Return (x, y) of the center of cell containing provided text 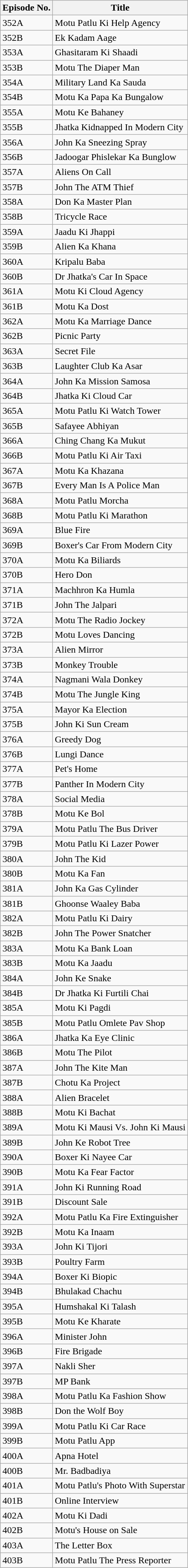
372B (27, 635)
Motu Ki Bachat (121, 1112)
388A (27, 1097)
Mr. Badbadiya (121, 1471)
Motu Ke Bol (121, 814)
403A (27, 1545)
Motu Loves Dancing (121, 635)
361B (27, 306)
Motu Patlu Ka Fashion Show (121, 1396)
393A (27, 1247)
375A (27, 709)
366B (27, 456)
John Ka Sneezing Spray (121, 142)
401B (27, 1501)
Social Media (121, 799)
John Ka Mission Samosa (121, 381)
354A (27, 82)
389B (27, 1142)
396B (27, 1351)
Motu's House on Sale (121, 1530)
Motu The Jungle King (121, 695)
John The Jalpari (121, 605)
Boxer Ki Biopic (121, 1277)
378B (27, 814)
398A (27, 1396)
Ek Kadam Aage (121, 38)
Humshakal Ki Talash (121, 1306)
Mayor Ka Election (121, 709)
365B (27, 426)
Kripalu Baba (121, 262)
Motu The Radio Jockey (121, 620)
377B (27, 784)
356A (27, 142)
366A (27, 441)
403B (27, 1560)
383B (27, 963)
400B (27, 1471)
Dr Jhatka Ki Furtili Chai (121, 993)
Greedy Dog (121, 739)
Jhatka Ki Cloud Car (121, 396)
361A (27, 291)
391B (27, 1202)
Motu Patlu The Press Reporter (121, 1560)
Boxer's Car From Modern City (121, 545)
353B (27, 67)
Discount Sale (121, 1202)
Jadoogar Phislekar Ka Bunglow (121, 157)
Motu Patlu Ki Watch Tower (121, 411)
380A (27, 859)
Dr Jhatka's Car In Space (121, 276)
376A (27, 739)
Motu Patlu Omlete Pav Shop (121, 1023)
Pet's Home (121, 769)
380B (27, 873)
Motu Ki Cloud Agency (121, 291)
390B (27, 1172)
390A (27, 1157)
383A (27, 948)
400A (27, 1456)
358B (27, 217)
363A (27, 351)
389A (27, 1127)
Apna Hotel (121, 1456)
Motu Patlu The Bus Driver (121, 829)
Ghasitaram Ki Shaadi (121, 53)
384A (27, 978)
Motu Patlu Ki Dairy (121, 919)
Online Interview (121, 1501)
393B (27, 1262)
362B (27, 336)
Motu Ka Dost (121, 306)
Motu Ka Biliards (121, 560)
Motu The Pilot (121, 1053)
John Ke Snake (121, 978)
John The ATM Thief (121, 187)
381A (27, 888)
Motu Ka Khazana (121, 471)
369B (27, 545)
373A (27, 649)
Don the Wolf Boy (121, 1411)
Jhatka Kidnapped In Modern City (121, 127)
394B (27, 1292)
Poultry Farm (121, 1262)
356B (27, 157)
386A (27, 1038)
396A (27, 1336)
367B (27, 486)
Motu Ki Pagdi (121, 1008)
Motu Ka Inaam (121, 1232)
357B (27, 187)
Motu Patlu Ki Lazer Power (121, 844)
394A (27, 1277)
377A (27, 769)
374B (27, 695)
Motu Patlu's Photo With Superstar (121, 1486)
392B (27, 1232)
Motu Ka Fan (121, 873)
369A (27, 530)
364A (27, 381)
379B (27, 844)
382A (27, 919)
359B (27, 247)
The Letter Box (121, 1545)
Motu Patlu App (121, 1441)
Motu Ka Fear Factor (121, 1172)
397B (27, 1381)
375B (27, 724)
378A (27, 799)
395B (27, 1321)
388B (27, 1112)
Nagmani Wala Donkey (121, 680)
373B (27, 665)
Motu Ka Bank Loan (121, 948)
Alien Mirror (121, 649)
Boxer Ki Nayee Car (121, 1157)
Jaadu Ki Jhappi (121, 232)
401A (27, 1486)
Chotu Ka Project (121, 1082)
Fire Brigade (121, 1351)
John The Kid (121, 859)
Laughter Club Ka Asar (121, 366)
Alien Ka Khana (121, 247)
392A (27, 1217)
379A (27, 829)
365A (27, 411)
352A (27, 23)
Motu Patlu Ki Help Agency (121, 23)
Motu Patlu Ki Car Race (121, 1426)
Don Ka Master Plan (121, 202)
Secret File (121, 351)
Motu Ki Dadi (121, 1515)
Aliens On Call (121, 172)
391A (27, 1187)
359A (27, 232)
364B (27, 396)
Episode No. (27, 8)
Motu Patlu Ki Marathon (121, 515)
Motu Ke Bahaney (121, 112)
362A (27, 321)
Tricycle Race (121, 217)
357A (27, 172)
382B (27, 933)
352B (27, 38)
384B (27, 993)
387B (27, 1082)
John The Kite Man (121, 1068)
363B (27, 366)
Motu Ke Kharate (121, 1321)
360B (27, 276)
Ching Chang Ka Mukut (121, 441)
355A (27, 112)
376B (27, 754)
Motu The Diaper Man (121, 67)
355B (27, 127)
Motu Ka Papa Ka Bungalow (121, 97)
Hero Don (121, 575)
Lungi Dance (121, 754)
358A (27, 202)
387A (27, 1068)
402B (27, 1530)
398B (27, 1411)
Motu Ka Marriage Dance (121, 321)
385A (27, 1008)
360A (27, 262)
368B (27, 515)
371A (27, 590)
Motu Ki Mausi Vs. John Ki Mausi (121, 1127)
353A (27, 53)
381B (27, 903)
374A (27, 680)
Picnic Party (121, 336)
John Ke Robot Tree (121, 1142)
354B (27, 97)
Motu Patlu Ka Fire Extinguisher (121, 1217)
John Ki Tijori (121, 1247)
Bhulakad Chachu (121, 1292)
Monkey Trouble (121, 665)
368A (27, 500)
Military Land Ka Sauda (121, 82)
Ghoonse Waaley Baba (121, 903)
Safayee Abhiyan (121, 426)
367A (27, 471)
385B (27, 1023)
399A (27, 1426)
MP Bank (121, 1381)
Panther In Modern City (121, 784)
395A (27, 1306)
370B (27, 575)
John Ki Running Road (121, 1187)
Motu Ka Jaadu (121, 963)
John Ki Sun Cream (121, 724)
Alien Bracelet (121, 1097)
Every Man Is A Police Man (121, 486)
Minister John (121, 1336)
John Ka Gas Cylinder (121, 888)
Jhatka Ka Eye Clinic (121, 1038)
John The Power Snatcher (121, 933)
370A (27, 560)
Nakli Sher (121, 1366)
399B (27, 1441)
Machhron Ka Humla (121, 590)
402A (27, 1515)
Motu Patlu Morcha (121, 500)
397A (27, 1366)
Blue Fire (121, 530)
371B (27, 605)
Motu Patlu Ki Air Taxi (121, 456)
386B (27, 1053)
Title (121, 8)
372A (27, 620)
